Return (X, Y) of the center of cell containing provided text 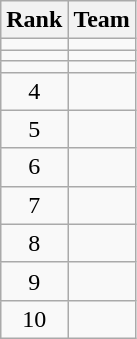
9 (34, 281)
8 (34, 243)
7 (34, 205)
5 (34, 129)
Rank (34, 20)
6 (34, 167)
10 (34, 319)
4 (34, 91)
Team (102, 20)
